Find where the given text appears and provide that cell's center as (x, y) coordinate. 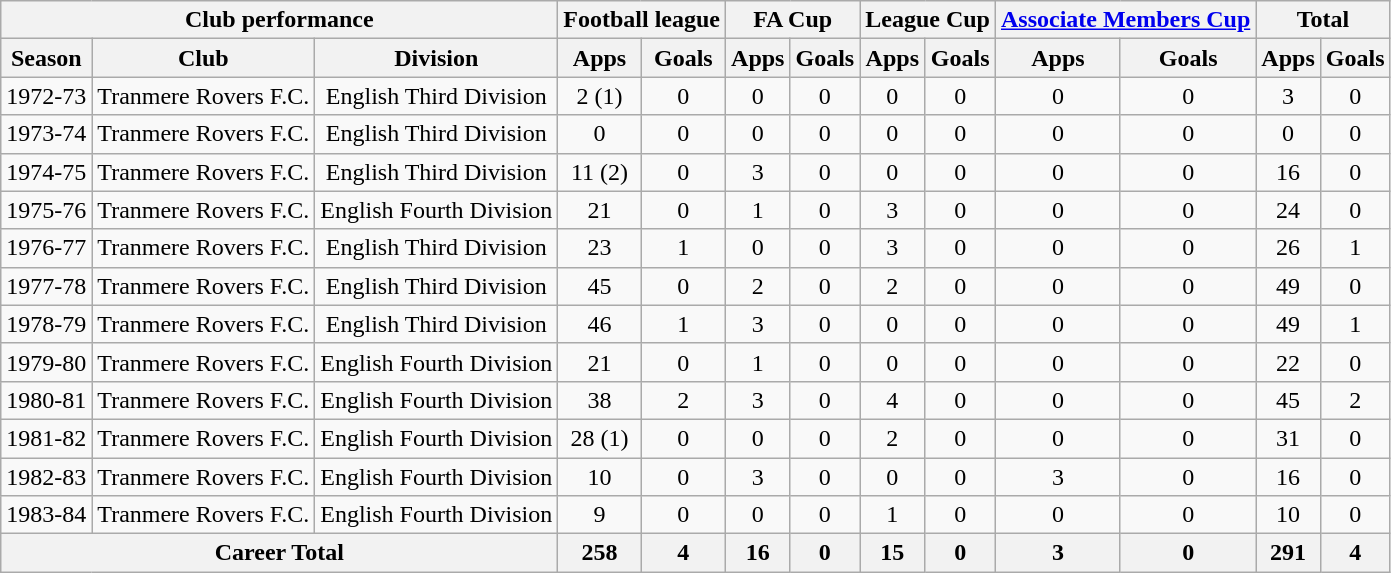
1974-75 (46, 172)
1975-76 (46, 210)
Associate Members Cup (1125, 20)
Club performance (280, 20)
1979-80 (46, 362)
1973-74 (46, 134)
28 (1) (600, 438)
1983-84 (46, 515)
FA Cup (793, 20)
258 (600, 553)
League Cup (928, 20)
1978-79 (46, 324)
1980-81 (46, 400)
11 (2) (600, 172)
Season (46, 58)
1977-78 (46, 286)
23 (600, 248)
1981-82 (46, 438)
Club (204, 58)
24 (1288, 210)
1982-83 (46, 477)
Career Total (280, 553)
1972-73 (46, 96)
1976-77 (46, 248)
9 (600, 515)
46 (600, 324)
Football league (642, 20)
26 (1288, 248)
31 (1288, 438)
38 (600, 400)
Total (1323, 20)
15 (892, 553)
291 (1288, 553)
22 (1288, 362)
2 (1) (600, 96)
Division (436, 58)
